Determine the (X, Y) coordinate at the center of the cell enclosing the given text.  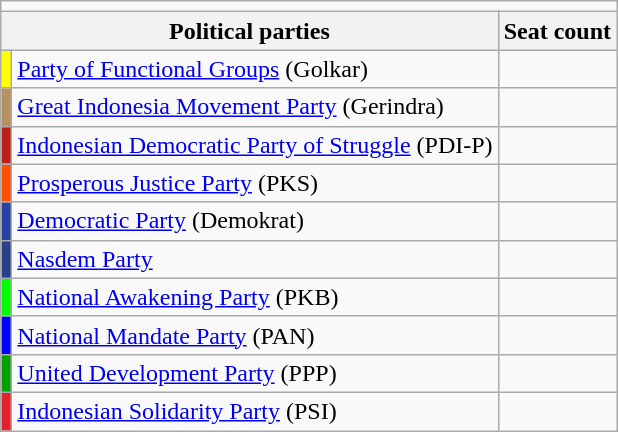
National Mandate Party (PAN) (255, 335)
Indonesian Democratic Party of Struggle (PDI-P) (255, 145)
Party of Functional Groups (Golkar) (255, 69)
Indonesian Solidarity Party (PSI) (255, 411)
Great Indonesia Movement Party (Gerindra) (255, 107)
Seat count (557, 31)
Nasdem Party (255, 259)
United Development Party (PPP) (255, 373)
National Awakening Party (PKB) (255, 297)
Political parties (250, 31)
Prosperous Justice Party (PKS) (255, 183)
Democratic Party (Demokrat) (255, 221)
